Capture the cell that displays the provided text and extract its (x, y) central coordinate. 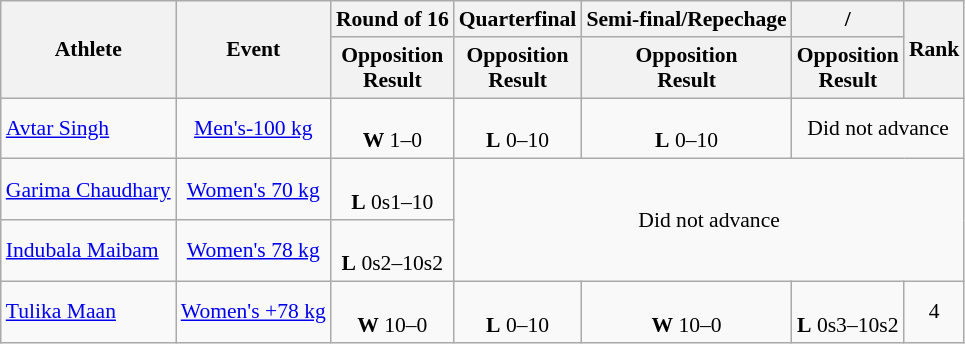
Garima Chaudhary (88, 190)
Rank (934, 50)
Semi-final/Repechage (686, 19)
/ (848, 19)
L 0s2–10s2 (392, 250)
Women's 78 kg (254, 250)
Athlete (88, 50)
Indubala Maibam (88, 250)
Quarterfinal (518, 19)
L 0s3–10s2 (848, 312)
Women's +78 kg (254, 312)
Tulika Maan (88, 312)
Round of 16 (392, 19)
Men's-100 kg (254, 128)
W 1–0 (392, 128)
L 0s1–10 (392, 190)
Avtar Singh (88, 128)
Event (254, 50)
Women's 70 kg (254, 190)
4 (934, 312)
